Identify which cell holds the provided text, then report its (X, Y) central coordinate. 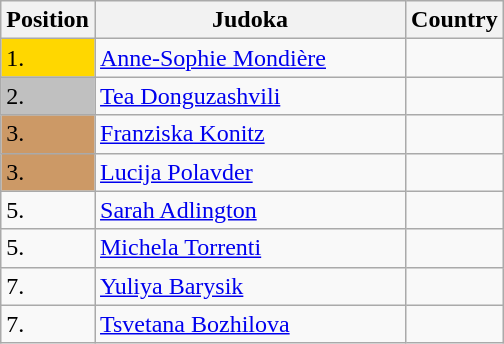
Country (455, 20)
Lucija Polavder (250, 172)
2. (48, 96)
1. (48, 58)
Position (48, 20)
Judoka (250, 20)
Tsvetana Bozhilova (250, 324)
Michela Torrenti (250, 248)
Franziska Konitz (250, 134)
Sarah Adlington (250, 210)
Tea Donguzashvili (250, 96)
Anne-Sophie Mondière (250, 58)
Yuliya Barysik (250, 286)
